Return the (X, Y) coordinate for the center point of the cell that contains the specified text.  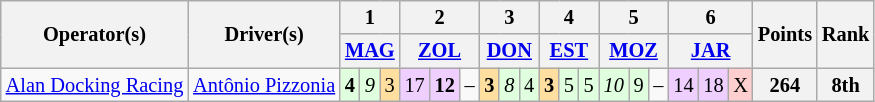
ZOL (440, 51)
6 (710, 17)
Operator(s) (94, 34)
12 (445, 85)
Rank (846, 34)
14 (683, 85)
DON (510, 51)
18 (713, 85)
10 (614, 85)
1 (370, 17)
Points (785, 34)
Antônio Pizzonia (264, 85)
8th (846, 85)
8 (509, 85)
Driver(s) (264, 34)
2 (440, 17)
JAR (710, 51)
MAG (370, 51)
MOZ (634, 51)
X (740, 85)
EST (569, 51)
Alan Docking Racing (94, 85)
17 (415, 85)
264 (785, 85)
